Detect which cell encompasses the target text, then output its [x, y] center coordinate. 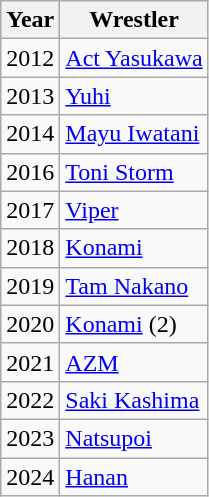
Konami [134, 248]
2017 [30, 210]
2021 [30, 362]
2014 [30, 134]
Tam Nakano [134, 286]
Natsupoi [134, 438]
Viper [134, 210]
AZM [134, 362]
Toni Storm [134, 172]
Hanan [134, 477]
2016 [30, 172]
2012 [30, 58]
2024 [30, 477]
2020 [30, 324]
2022 [30, 400]
Act Yasukawa [134, 58]
Saki Kashima [134, 400]
2019 [30, 286]
2013 [30, 96]
Mayu Iwatani [134, 134]
2018 [30, 248]
Konami (2) [134, 324]
Wrestler [134, 20]
2023 [30, 438]
Year [30, 20]
Yuhi [134, 96]
